For the text-containing cell, return its midpoint in [X, Y] coordinate format. 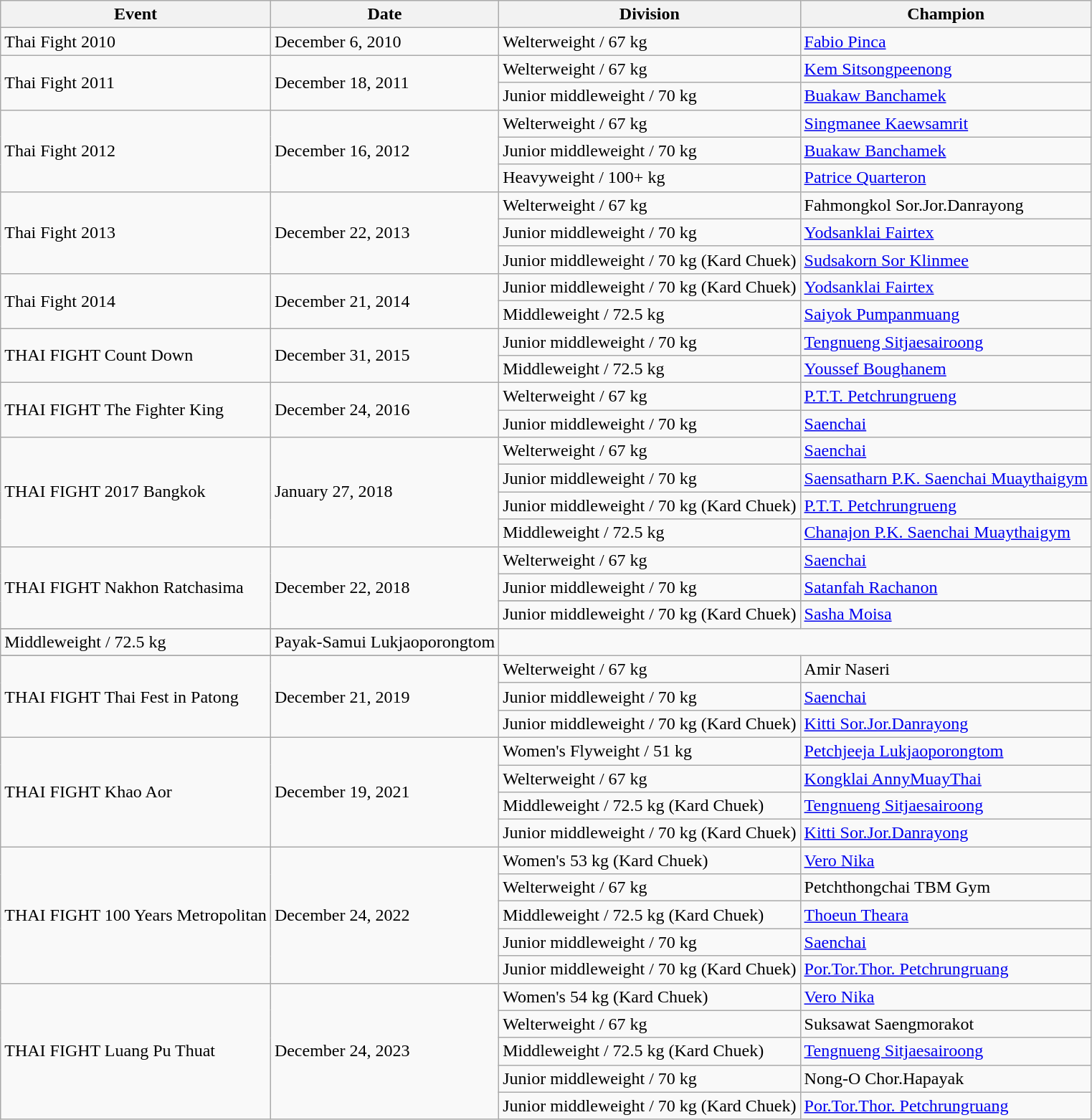
Suksawat Saengmorakot [946, 1024]
Women's Flyweight / 51 kg [650, 751]
THAI FIGHT Thai Fest in Patong [136, 696]
Amir Naseri [946, 669]
Saiyok Pumpanmuang [946, 314]
Division [650, 14]
Chanajon P.K. Saenchai Muaythaigym [946, 533]
Youssef Boughanem [946, 369]
December 21, 2014 [384, 300]
THAI FIGHT Count Down [136, 356]
December 22, 2013 [384, 232]
December 24, 2022 [384, 915]
Kongklai AnnyMuayThai [946, 778]
Petchjeeja Lukjaoporongtom [946, 751]
Petchthongchai TBM Gym [946, 888]
THAI FIGHT The Fighter King [136, 410]
Women's 53 kg (Kard Chuek) [650, 860]
December 24, 2023 [384, 1051]
December 22, 2018 [384, 587]
December 6, 2010 [384, 42]
Women's 54 kg (Kard Chuek) [650, 997]
Thai Fight 2011 [136, 82]
Thai Fight 2010 [136, 42]
Heavyweight / 100+ kg [650, 178]
Singmanee Kaewsamrit [946, 123]
Thai Fight 2012 [136, 151]
Fabio Pinca [946, 42]
THAI FIGHT Nakhon Ratchasima [136, 587]
Sasha Moisa [946, 614]
Kem Sitsongpeenong [946, 69]
Sudsakorn Sor Klinmee [946, 260]
Satanfah Rachanon [946, 587]
THAI FIGHT 2017 Bangkok [136, 492]
Fahmongkol Sor.Jor.Danrayong [946, 205]
December 18, 2011 [384, 82]
December 24, 2016 [384, 410]
Thai Fight 2013 [136, 232]
THAI FIGHT Luang Pu Thuat [136, 1051]
January 27, 2018 [384, 492]
THAI FIGHT Khao Aor [136, 792]
December 19, 2021 [384, 792]
Event [136, 14]
December 31, 2015 [384, 356]
Nong-O Chor.Hapayak [946, 1078]
Patrice Quarteron [946, 178]
THAI FIGHT 100 Years Metropolitan [136, 915]
Champion [946, 14]
December 21, 2019 [384, 696]
Date [384, 14]
Saensatharn P.K. Saenchai Muaythaigym [946, 478]
Payak-Samui Lukjaoporongtom [384, 642]
December 16, 2012 [384, 151]
Thoeun Theara [946, 915]
Thai Fight 2014 [136, 300]
